Extract the (X, Y) coordinate from the center of the cell holding the provided text.  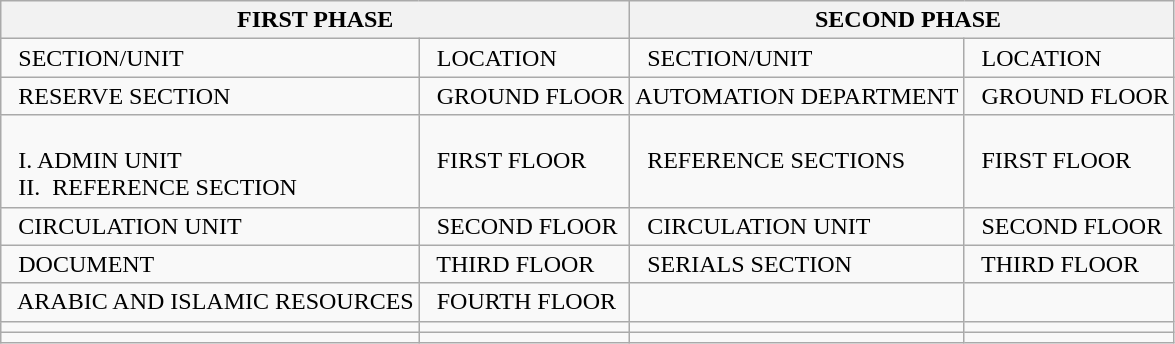
SECOND PHASE (902, 20)
FOURTH FLOOR (524, 302)
FIRST PHASE (316, 20)
SERIALS SECTION (797, 264)
AUTOMATION DEPARTMENT (797, 96)
DOCUMENT (210, 264)
ARABIC AND ISLAMIC RESOURCES (210, 302)
I. ADMIN UNIT II. REFERENCE SECTION (210, 161)
REFERENCE SECTIONS (797, 161)
RESERVE SECTION (210, 96)
